From the cell containing the given text, extract its center point as [X, Y] coordinate. 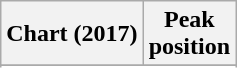
Chart (2017) [72, 34]
Peak position [189, 34]
